Search for the cell housing the specified text and yield its (X, Y) center coordinate. 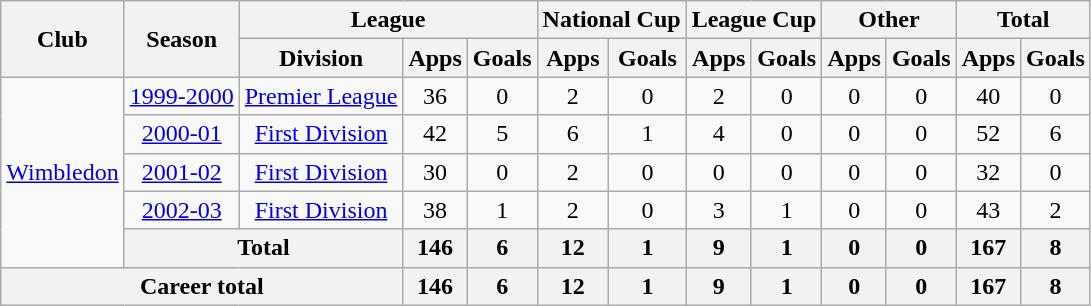
52 (988, 134)
Season (182, 39)
1999-2000 (182, 96)
30 (435, 172)
40 (988, 96)
Wimbledon (62, 172)
Premier League (321, 96)
4 (718, 134)
Other (889, 20)
League Cup (754, 20)
Division (321, 58)
32 (988, 172)
Career total (202, 286)
League (388, 20)
42 (435, 134)
Club (62, 39)
National Cup (612, 20)
43 (988, 210)
36 (435, 96)
3 (718, 210)
2002-03 (182, 210)
2001-02 (182, 172)
2000-01 (182, 134)
5 (502, 134)
38 (435, 210)
